Locate the cell with the specified text and output its [X, Y] center coordinate. 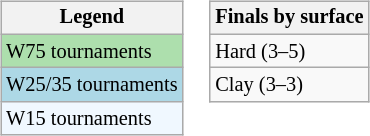
Finals by surface [289, 18]
Legend [92, 18]
W75 tournaments [92, 51]
W15 tournaments [92, 119]
W25/35 tournaments [92, 85]
Clay (3–3) [289, 85]
Hard (3–5) [289, 51]
